Return [x, y] of the center of cell containing provided text 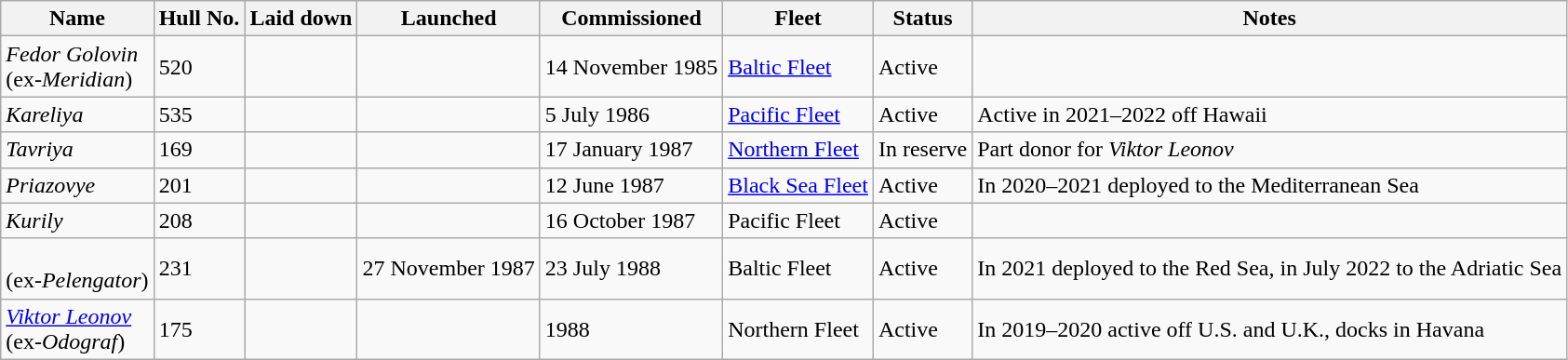
231 [199, 268]
Part donor for Viktor Leonov [1269, 150]
In reserve [922, 150]
Laid down [302, 19]
Hull No. [199, 19]
16 October 1987 [631, 220]
In 2019–2020 active off U.S. and U.K., docks in Havana [1269, 329]
23 July 1988 [631, 268]
17 January 1987 [631, 150]
Kurily [77, 220]
5 July 1986 [631, 114]
175 [199, 329]
Kareliya [77, 114]
535 [199, 114]
Priazovye [77, 185]
Fedor Golovin(ex-Meridian) [77, 67]
520 [199, 67]
Active in 2021–2022 off Hawaii [1269, 114]
Viktor Leonov(ex-Odograf) [77, 329]
Commissioned [631, 19]
In 2021 deployed to the Red Sea, in July 2022 to the Adriatic Sea [1269, 268]
1988 [631, 329]
27 November 1987 [449, 268]
Black Sea Fleet [798, 185]
In 2020–2021 deployed to the Mediterranean Sea [1269, 185]
(ex-Pelengator) [77, 268]
Notes [1269, 19]
201 [199, 185]
Name [77, 19]
12 June 1987 [631, 185]
Tavriya [77, 150]
Status [922, 19]
14 November 1985 [631, 67]
Launched [449, 19]
Fleet [798, 19]
169 [199, 150]
208 [199, 220]
